Extract the [x, y] coordinate from the center of the cell holding the provided text.  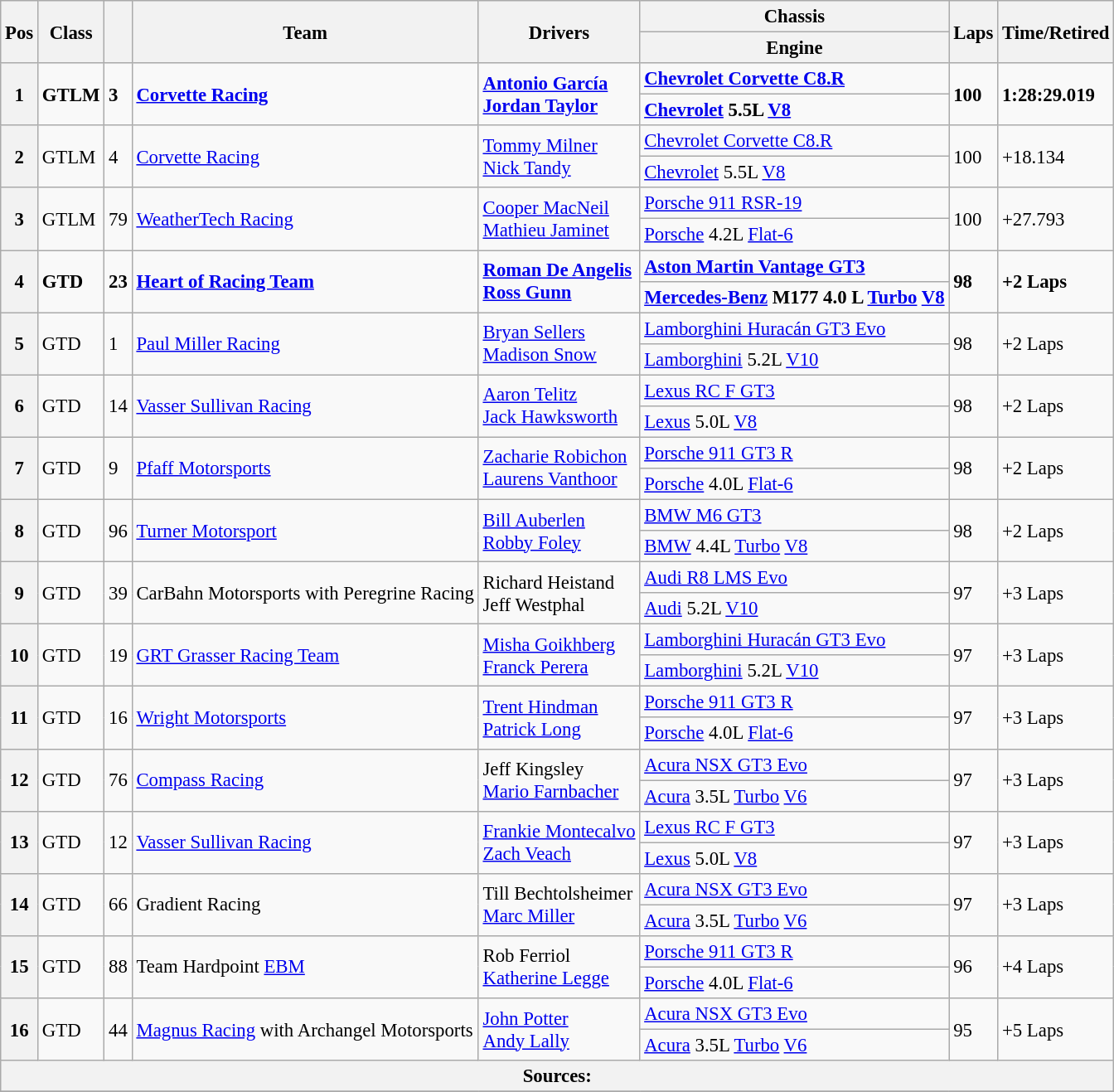
Wright Motorsports [305, 718]
Jeff Kingsley Mario Farnbacher [559, 779]
Drivers [559, 32]
Chassis [794, 17]
Aston Martin Vantage GT3 [794, 266]
2 [20, 156]
44 [118, 1030]
1:28:29.019 [1056, 95]
CarBahn Motorsports with Peregrine Racing [305, 594]
Bryan Sellers Madison Snow [559, 343]
Pfaff Motorsports [305, 468]
Laps [973, 32]
8 [20, 531]
95 [973, 1030]
66 [118, 905]
79 [118, 219]
Zacharie Robichon Laurens Vanthoor [559, 468]
Pos [20, 32]
Aaron Telitz Jack Hawksworth [559, 406]
Mercedes-Benz M177 4.0 L Turbo V8 [794, 297]
Bill Auberlen Robby Foley [559, 531]
WeatherTech Racing [305, 219]
Turner Motorsport [305, 531]
Class [71, 32]
Porsche 4.2L Flat-6 [794, 235]
39 [118, 594]
Misha Goikhberg Franck Perera [559, 655]
10 [20, 655]
Compass Racing [305, 779]
23 [118, 282]
13 [20, 842]
Trent Hindman Patrick Long [559, 718]
Gradient Racing [305, 905]
Engine [794, 48]
Tommy Milner Nick Tandy [559, 156]
Time/Retired [1056, 32]
BMW M6 GT3 [794, 515]
5 [20, 343]
Antonio García Jordan Taylor [559, 95]
Sources: [557, 1076]
Magnus Racing with Archangel Motorsports [305, 1030]
6 [20, 406]
Audi R8 LMS Evo [794, 578]
+18.134 [1056, 156]
7 [20, 468]
John Potter Andy Lally [559, 1030]
Porsche 911 RSR-19 [794, 203]
Paul Miller Racing [305, 343]
Audi 5.2L V10 [794, 609]
+5 Laps [1056, 1030]
88 [118, 967]
Team [305, 32]
Frankie Montecalvo Zach Veach [559, 842]
+27.793 [1056, 219]
15 [20, 967]
BMW 4.4L Turbo V8 [794, 546]
11 [20, 718]
+4 Laps [1056, 967]
Richard Heistand Jeff Westphal [559, 594]
Roman De Angelis Ross Gunn [559, 282]
Cooper MacNeil Mathieu Jaminet [559, 219]
Till Bechtolsheimer Marc Miller [559, 905]
Heart of Racing Team [305, 282]
Rob Ferriol Katherine Legge [559, 967]
76 [118, 779]
Team Hardpoint EBM [305, 967]
19 [118, 655]
GRT Grasser Racing Team [305, 655]
